Output the (x, y) coordinate of the center of the cell containing the given text.  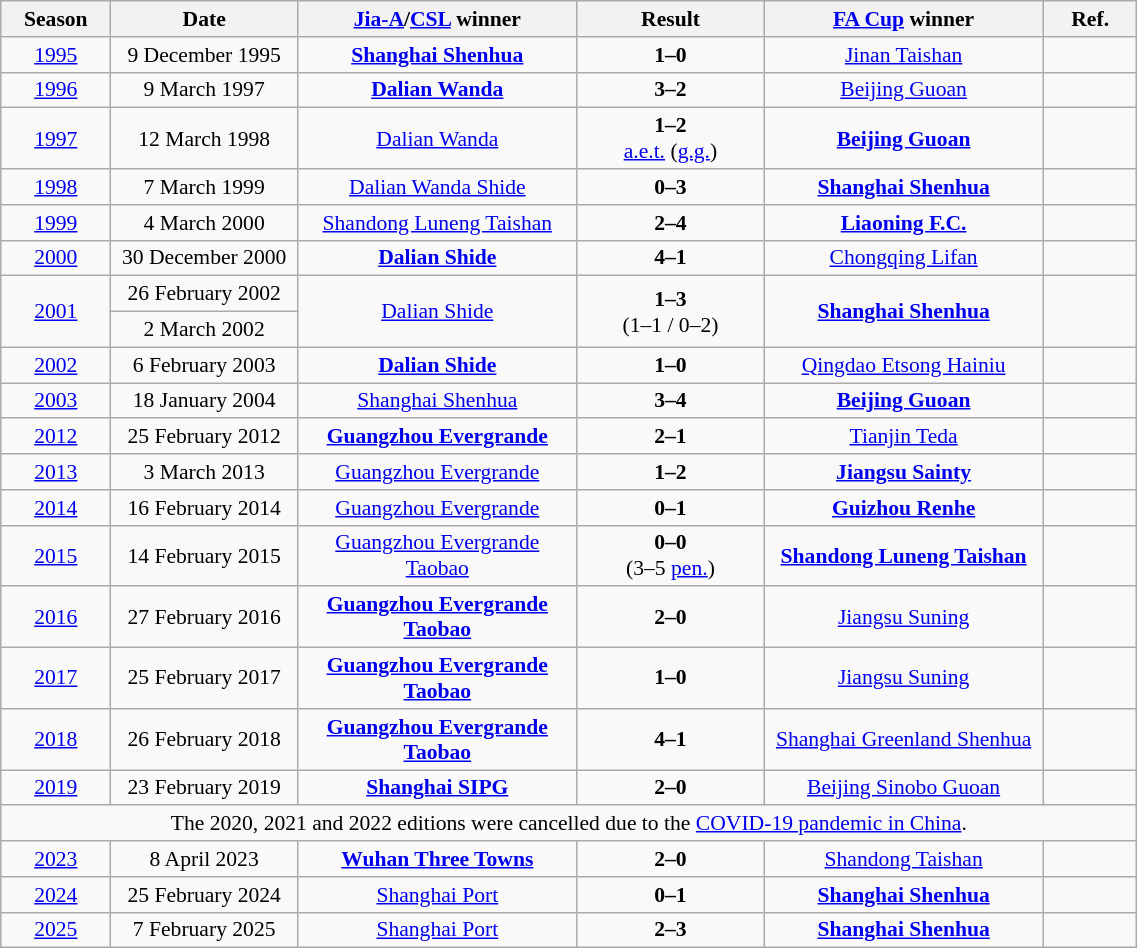
FA Cup winner (904, 19)
Guizhou Renhe (904, 508)
2023 (56, 859)
30 December 2000 (204, 258)
1–3 (1–1 / 0–2) (670, 312)
2016 (56, 618)
6 February 2003 (204, 365)
9 March 1997 (204, 90)
3–4 (670, 401)
1995 (56, 55)
2013 (56, 472)
2–4 (670, 223)
The 2020, 2021 and 2022 editions were cancelled due to the COVID-19 pandemic in China. (569, 824)
4 March 2000 (204, 223)
9 December 1995 (204, 55)
14 February 2015 (204, 556)
Beijing Sinobo Guoan (904, 788)
Jiangsu Sainty (904, 472)
Chongqing Lifan (904, 258)
Shandong Taishan (904, 859)
26 February 2018 (204, 740)
25 February 2024 (204, 895)
12 March 1998 (204, 138)
2019 (56, 788)
3 March 2013 (204, 472)
1996 (56, 90)
1997 (56, 138)
2000 (56, 258)
27 February 2016 (204, 618)
0–0 (3–5 pen.) (670, 556)
Shanghai Greenland Shenhua (904, 740)
Qingdao Etsong Hainiu (904, 365)
2014 (56, 508)
1998 (56, 187)
25 February 2017 (204, 678)
Jia-A/CSL winner (437, 19)
Tianjin Teda (904, 437)
1–2a.e.t. (g.g.) (670, 138)
7 March 1999 (204, 187)
7 February 2025 (204, 930)
16 February 2014 (204, 508)
1–2 (670, 472)
Date (204, 19)
2003 (56, 401)
23 February 2019 (204, 788)
2–1 (670, 437)
2 March 2002 (204, 330)
2025 (56, 930)
26 February 2002 (204, 294)
Liaoning F.C. (904, 223)
Jinan Taishan (904, 55)
2015 (56, 556)
2024 (56, 895)
Season (56, 19)
2–3 (670, 930)
1999 (56, 223)
2001 (56, 312)
2002 (56, 365)
18 January 2004 (204, 401)
Result (670, 19)
2018 (56, 740)
8 April 2023 (204, 859)
2017 (56, 678)
3–2 (670, 90)
Shanghai SIPG (437, 788)
Wuhan Three Towns (437, 859)
0–3 (670, 187)
Dalian Wanda Shide (437, 187)
25 February 2012 (204, 437)
Ref. (1090, 19)
2012 (56, 437)
